From the cell containing the given text, extract its center point as (X, Y) coordinate. 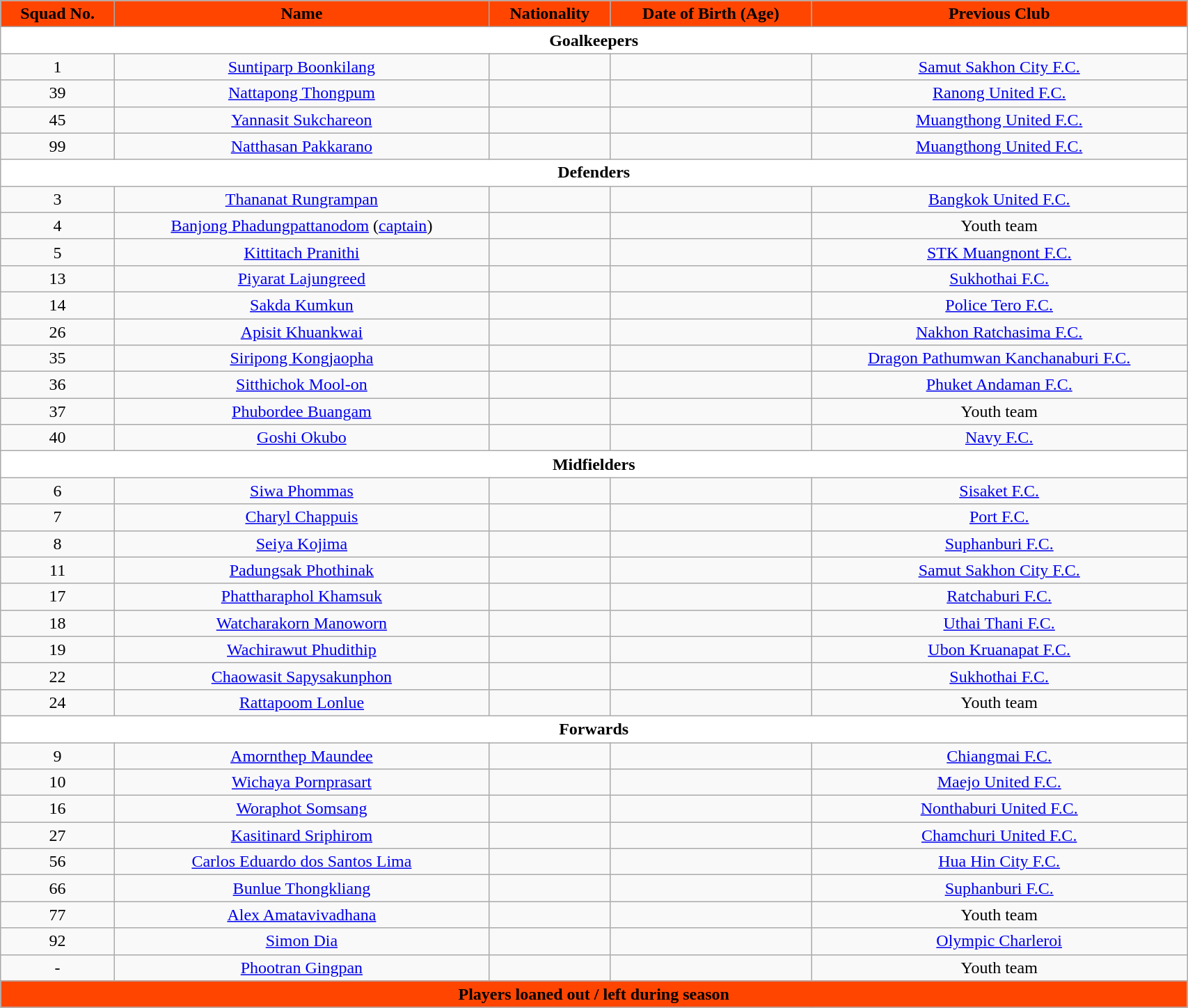
16 (58, 809)
Alex Amatavivadhana (301, 915)
Port F.C. (999, 517)
Chaowasit Sapysakunphon (301, 676)
Watcharakorn Manoworn (301, 623)
Kasitinard Sriphirom (301, 835)
Piyarat Lajungreed (301, 278)
13 (58, 278)
Nonthaburi United F.C. (999, 809)
92 (58, 941)
Nattapong Thongpum (301, 93)
Goshi Okubo (301, 438)
9 (58, 755)
Date of Birth (Age) (711, 14)
Nakhon Ratchasima F.C. (999, 332)
6 (58, 491)
Siwa Phommas (301, 491)
Yannasit Sukchareon (301, 120)
37 (58, 411)
26 (58, 332)
40 (58, 438)
Squad No. (58, 14)
Sitthichok Mool-on (301, 385)
Hua Hin City F.C. (999, 862)
8 (58, 544)
- (58, 968)
Previous Club (999, 14)
Bunlue Thongkliang (301, 888)
Bangkok United F.C. (999, 199)
10 (58, 782)
Phuket Andaman F.C. (999, 385)
Suntiparp Boonkilang (301, 67)
77 (58, 915)
56 (58, 862)
3 (58, 199)
STK Muangnont F.C. (999, 252)
45 (58, 120)
Uthai Thani F.C. (999, 623)
4 (58, 226)
Defenders (594, 173)
7 (58, 517)
17 (58, 597)
Woraphot Somsang (301, 809)
Banjong Phadungpattanodom (captain) (301, 226)
Sakda Kumkun (301, 305)
24 (58, 702)
Ratchaburi F.C. (999, 597)
19 (58, 649)
Kittitach Pranithi (301, 252)
39 (58, 93)
Navy F.C. (999, 438)
Rattapoom Lonlue (301, 702)
Midfielders (594, 464)
Charyl Chappuis (301, 517)
Natthasan Pakkarano (301, 146)
36 (58, 385)
Ranong United F.C. (999, 93)
Chiangmai F.C. (999, 755)
Phubordee Buangam (301, 411)
Chamchuri United F.C. (999, 835)
Phootran Gingpan (301, 968)
27 (58, 835)
Padungsak Phothinak (301, 570)
Amornthep Maundee (301, 755)
1 (58, 67)
Apisit Khuankwai (301, 332)
Wachirawut Phudithip (301, 649)
14 (58, 305)
Thananat Rungrampan (301, 199)
11 (58, 570)
5 (58, 252)
22 (58, 676)
66 (58, 888)
Simon Dia (301, 941)
Goalkeepers (594, 40)
Nationality (550, 14)
Maejo United F.C. (999, 782)
Forwards (594, 729)
Sisaket F.C. (999, 491)
Wichaya Pornprasart (301, 782)
99 (58, 146)
Olympic Charleroi (999, 941)
Ubon Kruanapat F.C. (999, 649)
Carlos Eduardo dos Santos Lima (301, 862)
Seiya Kojima (301, 544)
Players loaned out / left during season (594, 994)
Name (301, 14)
18 (58, 623)
Phattharaphol Khamsuk (301, 597)
Dragon Pathumwan Kanchanaburi F.C. (999, 359)
Police Tero F.C. (999, 305)
35 (58, 359)
Siripong Kongjaopha (301, 359)
